Detect which cell encompasses the target text, then output its [x, y] center coordinate. 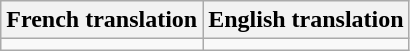
French translation [102, 20]
English translation [306, 20]
